Pinpoint the cell where the given text exists, returning its (X, Y) midpoint coordinate. 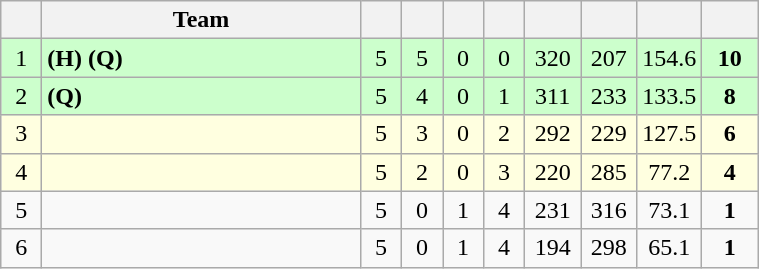
229 (609, 134)
8 (730, 96)
77.2 (670, 172)
316 (609, 210)
73.1 (670, 210)
233 (609, 96)
127.5 (670, 134)
133.5 (670, 96)
292 (553, 134)
(H) (Q) (202, 58)
(Q) (202, 96)
207 (609, 58)
65.1 (670, 248)
10 (730, 58)
220 (553, 172)
298 (609, 248)
194 (553, 248)
320 (553, 58)
154.6 (670, 58)
231 (553, 210)
Team (202, 20)
311 (553, 96)
285 (609, 172)
